Detect which cell encompasses the target text, then output its [x, y] center coordinate. 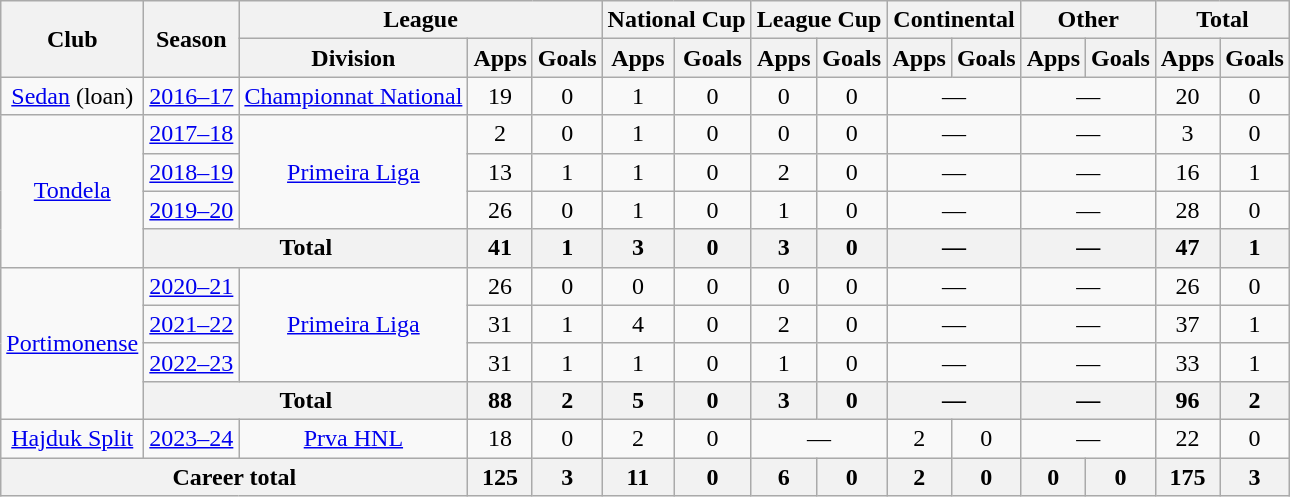
20 [1187, 96]
18 [500, 438]
4 [638, 324]
16 [1187, 172]
125 [500, 477]
Championnat National [354, 96]
41 [500, 248]
47 [1187, 248]
19 [500, 96]
Career total [234, 477]
Division [354, 58]
2022–23 [192, 362]
Prva HNL [354, 438]
2019–20 [192, 210]
2016–17 [192, 96]
2020–21 [192, 286]
Continental [954, 20]
28 [1187, 210]
175 [1187, 477]
2023–24 [192, 438]
2021–22 [192, 324]
88 [500, 400]
33 [1187, 362]
League Cup [819, 20]
2017–18 [192, 134]
Season [192, 39]
Portimonense [72, 343]
11 [638, 477]
National Cup [676, 20]
22 [1187, 438]
5 [638, 400]
Club [72, 39]
2018–19 [192, 172]
13 [500, 172]
Tondela [72, 191]
Hajduk Split [72, 438]
96 [1187, 400]
Other [1088, 20]
37 [1187, 324]
Sedan (loan) [72, 96]
6 [784, 477]
League [420, 20]
